Identify which cell holds the provided text, then report its (x, y) central coordinate. 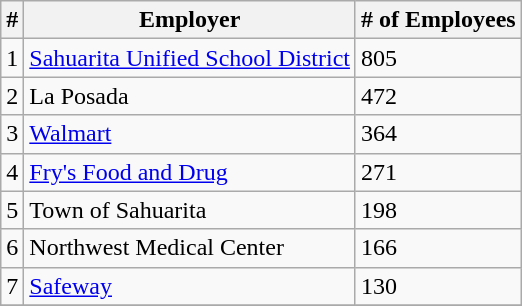
Town of Sahuarita (190, 210)
Employer (190, 20)
Sahuarita Unified School District (190, 58)
5 (12, 210)
# (12, 20)
4 (12, 172)
Safeway (190, 286)
364 (438, 134)
130 (438, 286)
Fry's Food and Drug (190, 172)
472 (438, 96)
Northwest Medical Center (190, 248)
2 (12, 96)
La Posada (190, 96)
3 (12, 134)
805 (438, 58)
166 (438, 248)
Walmart (190, 134)
# of Employees (438, 20)
198 (438, 210)
1 (12, 58)
271 (438, 172)
6 (12, 248)
7 (12, 286)
